Return [X, Y] of the center of cell containing provided text 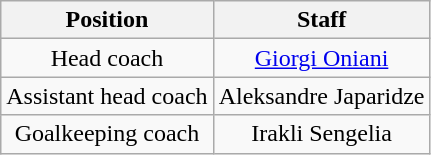
Head coach [107, 58]
Position [107, 20]
Aleksandre Japaridze [322, 96]
Goalkeeping coach [107, 134]
Irakli Sengelia [322, 134]
Staff [322, 20]
Giorgi Oniani [322, 58]
Assistant head coach [107, 96]
